Extract the (x, y) coordinate from the center of the cell holding the provided text.  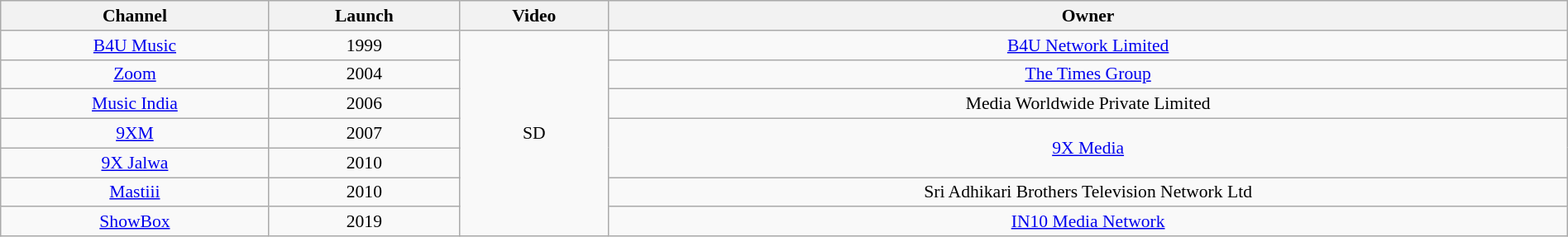
Media Worldwide Private Limited (1088, 104)
IN10 Media Network (1088, 222)
SD (534, 134)
2007 (364, 134)
Launch (364, 16)
9X Media (1088, 149)
1999 (364, 45)
B4U Network Limited (1088, 45)
Owner (1088, 16)
9XM (135, 134)
2006 (364, 104)
ShowBox (135, 222)
Zoom (135, 74)
The Times Group (1088, 74)
Channel (135, 16)
9X Jalwa (135, 163)
Sri Adhikari Brothers Television Network Ltd (1088, 192)
2019 (364, 222)
Music India (135, 104)
Mastiii (135, 192)
Video (534, 16)
B4U Music (135, 45)
2004 (364, 74)
